Pinpoint the cell where the given text exists, returning its [x, y] midpoint coordinate. 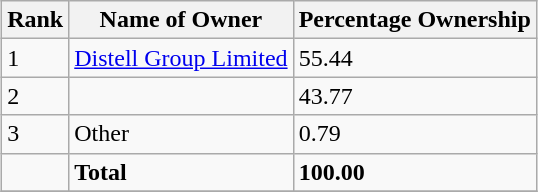
55.44 [414, 58]
0.79 [414, 134]
Name of Owner [181, 20]
Other [181, 134]
Percentage Ownership [414, 20]
43.77 [414, 96]
100.00 [414, 172]
1 [36, 58]
3 [36, 134]
2 [36, 96]
Rank [36, 20]
Total [181, 172]
Distell Group Limited [181, 58]
